Find where the given text appears and provide that cell's center as [x, y] coordinate. 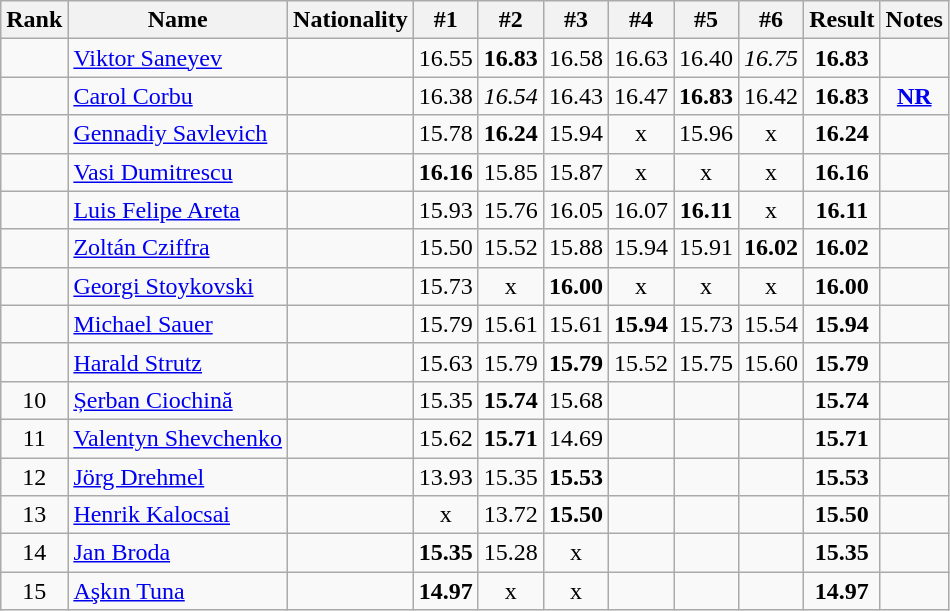
Zoltán Cziffra [178, 248]
#4 [640, 20]
Vasi Dumitrescu [178, 172]
16.38 [446, 96]
15.68 [576, 400]
16.47 [640, 96]
Rank [34, 20]
Result [842, 20]
16.63 [640, 58]
15.63 [446, 362]
15.78 [446, 134]
13 [34, 515]
Valentyn Shevchenko [178, 438]
15.62 [446, 438]
#2 [510, 20]
15.93 [446, 210]
15.91 [706, 248]
Aşkın Tuna [178, 591]
Name [178, 20]
Nationality [351, 20]
Michael Sauer [178, 324]
#3 [576, 20]
Jan Broda [178, 553]
15 [34, 591]
#6 [772, 20]
16.55 [446, 58]
Luis Felipe Areta [178, 210]
16.75 [772, 58]
15.60 [772, 362]
16.58 [576, 58]
#5 [706, 20]
10 [34, 400]
15.54 [772, 324]
13.93 [446, 477]
12 [34, 477]
Notes [914, 20]
16.54 [510, 96]
15.88 [576, 248]
16.42 [772, 96]
13.72 [510, 515]
16.05 [576, 210]
NR [914, 96]
15.28 [510, 553]
Gennadiy Savlevich [178, 134]
Georgi Stoykovski [178, 286]
Jörg Drehmel [178, 477]
Șerban Ciochină [178, 400]
Viktor Saneyev [178, 58]
15.75 [706, 362]
#1 [446, 20]
15.87 [576, 172]
15.96 [706, 134]
Henrik Kalocsai [178, 515]
14 [34, 553]
16.40 [706, 58]
Harald Strutz [178, 362]
15.85 [510, 172]
14.69 [576, 438]
15.76 [510, 210]
16.07 [640, 210]
11 [34, 438]
16.43 [576, 96]
Carol Corbu [178, 96]
